Pinpoint the cell where the given text exists, returning its (x, y) midpoint coordinate. 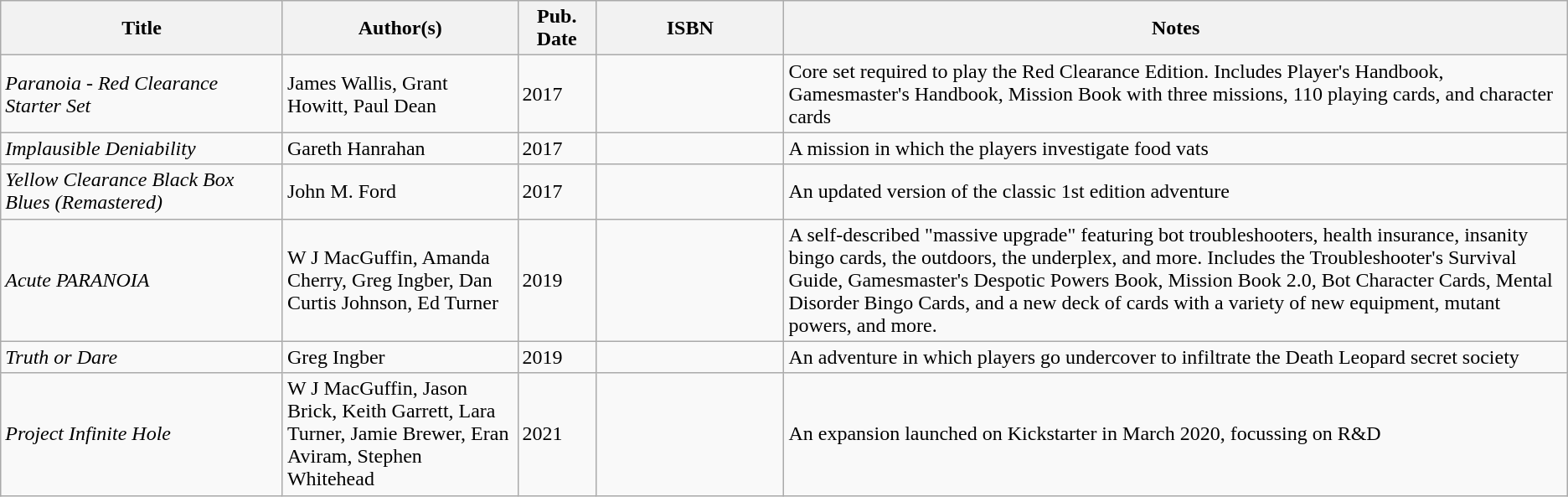
Gareth Hanrahan (400, 148)
Implausible Deniability (142, 148)
Paranoia - Red Clearance Starter Set (142, 94)
Pub. Date (557, 28)
James Wallis, Grant Howitt, Paul Dean (400, 94)
An expansion launched on Kickstarter in March 2020, focussing on R&D (1176, 434)
Notes (1176, 28)
Greg Ingber (400, 357)
W J MacGuffin, Jason Brick, Keith Garrett, Lara Turner, Jamie Brewer, Eran Aviram, Stephen Whitehead (400, 434)
Project Infinite Hole (142, 434)
ISBN (690, 28)
Title (142, 28)
Acute PARANOIA (142, 280)
Yellow Clearance Black Box Blues (Remastered) (142, 191)
A mission in which the players investigate food vats (1176, 148)
W J MacGuffin, Amanda Cherry, Greg Ingber, Dan Curtis Johnson, Ed Turner (400, 280)
An updated version of the classic 1st edition adventure (1176, 191)
Truth or Dare (142, 357)
2021 (557, 434)
An adventure in which players go undercover to infiltrate the Death Leopard secret society (1176, 357)
Author(s) (400, 28)
John M. Ford (400, 191)
